Capture the cell that displays the provided text and extract its (X, Y) central coordinate. 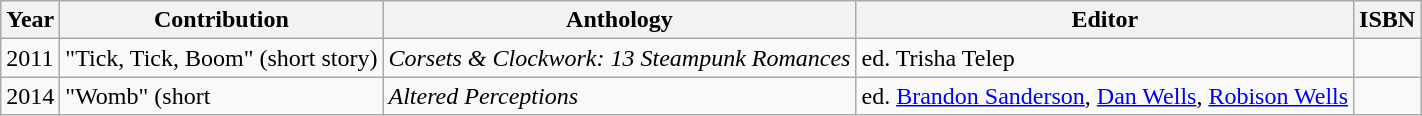
2011 (30, 58)
Editor (1105, 20)
Year (30, 20)
2014 (30, 96)
Contribution (222, 20)
Altered Perceptions (620, 96)
ISBN (1388, 20)
"Womb" (short (222, 96)
ed. Brandon Sanderson, Dan Wells, Robison Wells (1105, 96)
Anthology (620, 20)
Corsets & Clockwork: 13 Steampunk Romances (620, 58)
ed. Trisha Telep (1105, 58)
"Tick, Tick, Boom" (short story) (222, 58)
